Find where the given text appears and provide that cell's center as [X, Y] coordinate. 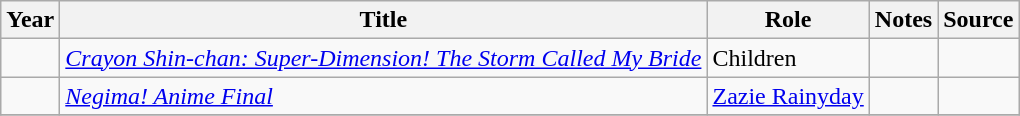
Zazie Rainyday [788, 96]
Year [30, 20]
Source [978, 20]
Notes [903, 20]
Title [384, 20]
Negima! Anime Final [384, 96]
Children [788, 58]
Crayon Shin-chan: Super-Dimension! The Storm Called My Bride [384, 58]
Role [788, 20]
